Return the (X, Y) coordinate for the center point of the cell that contains the specified text.  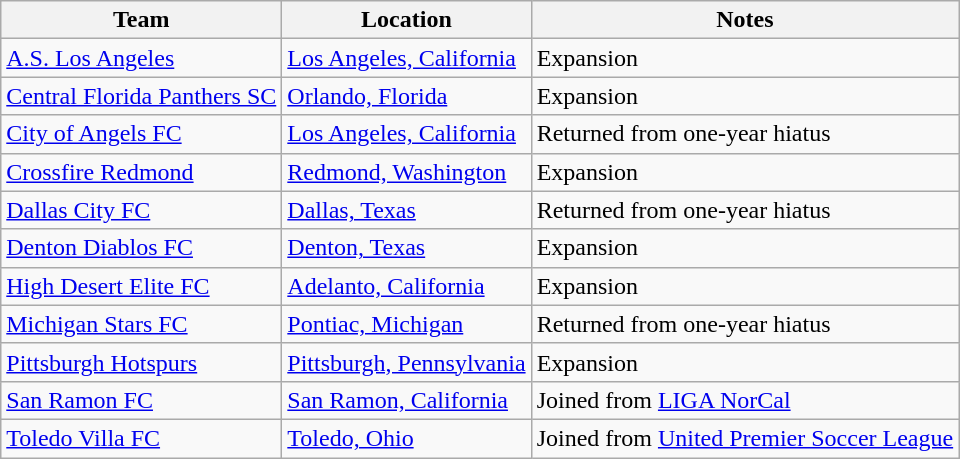
High Desert Elite FC (142, 286)
Denton Diablos FC (142, 248)
Toledo, Ohio (406, 438)
Notes (745, 20)
Crossfire Redmond (142, 172)
Team (142, 20)
Dallas City FC (142, 210)
Pittsburgh Hotspurs (142, 362)
San Ramon FC (142, 400)
Location (406, 20)
Michigan Stars FC (142, 324)
Redmond, Washington (406, 172)
Central Florida Panthers SC (142, 96)
Denton, Texas (406, 248)
Joined from United Premier Soccer League (745, 438)
City of Angels FC (142, 134)
San Ramon, California (406, 400)
Pontiac, Michigan (406, 324)
A.S. Los Angeles (142, 58)
Adelanto, California (406, 286)
Joined from LIGA NorCal (745, 400)
Dallas, Texas (406, 210)
Pittsburgh, Pennsylvania (406, 362)
Orlando, Florida (406, 96)
Toledo Villa FC (142, 438)
